Provide the [x, y] coordinate of the cell's center where the given text is located.  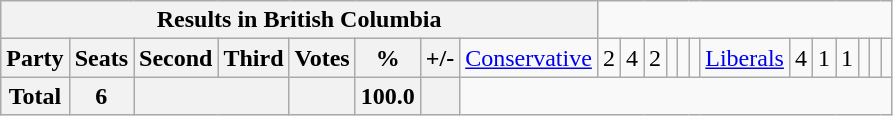
Liberals [745, 58]
100.0 [388, 96]
% [388, 58]
Total [35, 96]
6 [101, 96]
Votes [322, 58]
Results in British Columbia [300, 20]
Party [35, 58]
Conservative [529, 58]
Third [254, 58]
+/- [440, 58]
Second [176, 58]
Seats [101, 58]
